Find where the given text appears and provide that cell's center as [X, Y] coordinate. 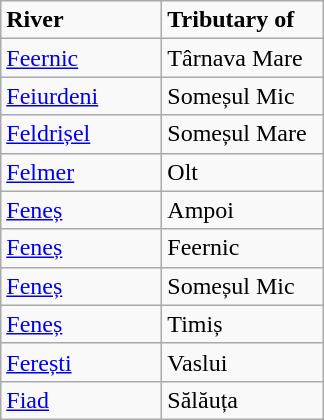
Timiș [242, 324]
Feldrișel [82, 134]
Sălăuța [242, 400]
Vaslui [242, 362]
Tributary of [242, 20]
River [82, 20]
Feiurdeni [82, 96]
Ferești [82, 362]
Târnava Mare [242, 58]
Olt [242, 172]
Someșul Mare [242, 134]
Fiad [82, 400]
Ampoi [242, 210]
Felmer [82, 172]
